Extract the (X, Y) coordinate from the center of the cell holding the provided text.  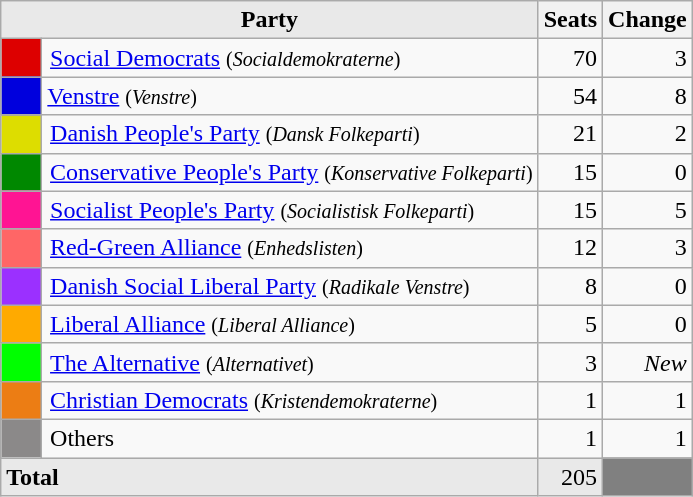
Total (270, 477)
Conservative People's Party (Konservative Folkeparti) (290, 172)
21 (570, 134)
Change (648, 20)
Danish People's Party (Dansk Folkeparti) (290, 134)
54 (570, 96)
The Alternative (Alternativet) (290, 362)
Party (270, 20)
New (648, 362)
205 (570, 477)
Red-Green Alliance (Enhedslisten) (290, 248)
70 (570, 58)
Venstre (Venstre) (290, 96)
12 (570, 248)
Social Democrats (Socialdemokraterne) (290, 58)
Others (290, 438)
Danish Social Liberal Party (Radikale Venstre) (290, 286)
Liberal Alliance (Liberal Alliance) (290, 324)
Socialist People's Party (Socialistisk Folkeparti) (290, 210)
Christian Democrats (Kristendemokraterne) (290, 400)
Seats (570, 20)
2 (648, 134)
